Extract the [X, Y] coordinate from the center of the cell holding the provided text.  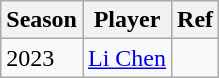
Ref [196, 20]
Li Chen [126, 58]
2023 [42, 58]
Season [42, 20]
Player [126, 20]
